Capture the cell that displays the provided text and extract its (x, y) central coordinate. 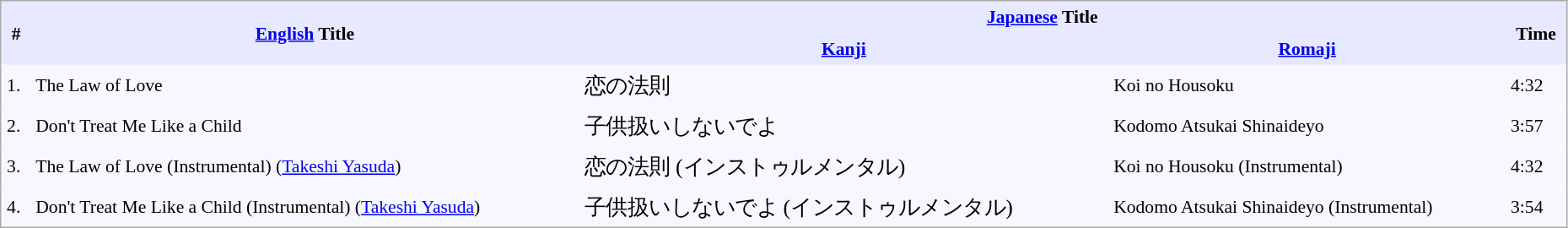
Romaji (1307, 49)
Don't Treat Me Like a Child (Instrumental) (Takeshi Yasuda) (304, 206)
恋の法則 (844, 84)
Don't Treat Me Like a Child (304, 125)
3. (15, 166)
恋の法則 (インストゥルメンタル) (844, 166)
4. (15, 206)
子供扱いしないでよ (844, 125)
3:54 (1537, 206)
Koi no Housoku (1307, 84)
2. (15, 125)
Kodomo Atsukai Shinaideyo (1307, 125)
子供扱いしないでよ (インストゥルメンタル) (844, 206)
Kanji (844, 49)
The Law of Love (304, 84)
Kodomo Atsukai Shinaideyo (Instrumental) (1307, 206)
3:57 (1537, 125)
Time (1537, 33)
1. (15, 84)
Japanese Title (1043, 17)
Koi no Housoku (Instrumental) (1307, 166)
English Title (304, 33)
The Law of Love (Instrumental) (Takeshi Yasuda) (304, 166)
# (15, 33)
